Capture the cell that displays the provided text and extract its (X, Y) central coordinate. 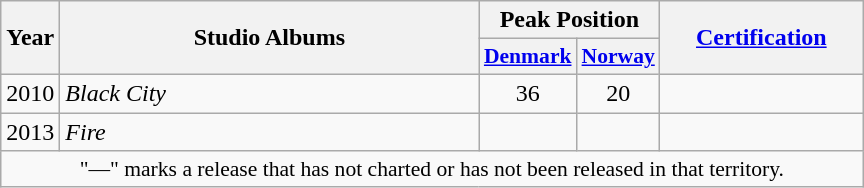
2013 (30, 131)
"—" marks a release that has not charted or has not been released in that territory. (432, 169)
Norway (618, 57)
36 (528, 93)
Black City (270, 93)
Fire (270, 131)
Certification (762, 38)
Year (30, 38)
2010 (30, 93)
Studio Albums (270, 38)
Denmark (528, 57)
Peak Position (570, 20)
20 (618, 93)
